Determine the (x, y) coordinate at the center of the cell enclosing the given text.  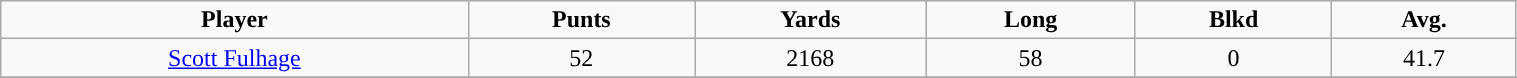
52 (582, 58)
Yards (810, 20)
Blkd (1234, 20)
0 (1234, 58)
Avg. (1424, 20)
Punts (582, 20)
Scott Fulhage (234, 58)
Long (1030, 20)
41.7 (1424, 58)
Player (234, 20)
2168 (810, 58)
58 (1030, 58)
